Scan for the cell matching the given text and deliver its [X, Y] coordinate at center. 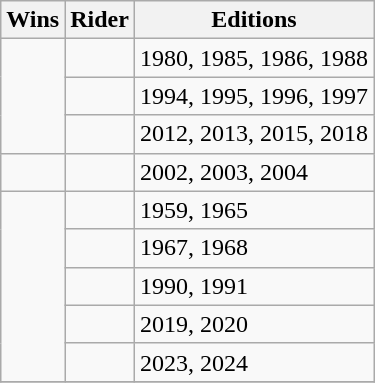
2023, 2024 [254, 362]
Editions [254, 20]
Rider [100, 20]
2019, 2020 [254, 324]
2012, 2013, 2015, 2018 [254, 134]
1994, 1995, 1996, 1997 [254, 96]
1967, 1968 [254, 248]
1980, 1985, 1986, 1988 [254, 58]
1990, 1991 [254, 286]
2002, 2003, 2004 [254, 172]
1959, 1965 [254, 210]
Wins [33, 20]
